Capture the cell that displays the provided text and extract its (x, y) central coordinate. 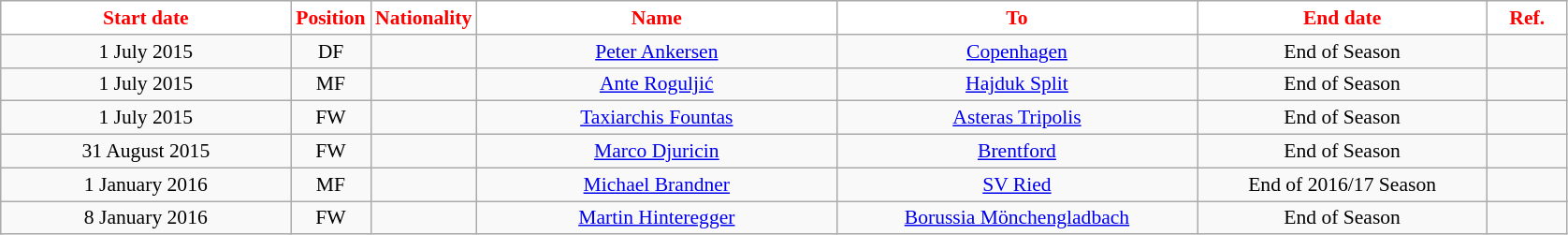
Position (331, 18)
Copenhagen (1016, 51)
Ref. (1527, 18)
Nationality (423, 18)
Name (657, 18)
End date (1343, 18)
Borussia Mönchengladbach (1016, 218)
DF (331, 51)
8 January 2016 (146, 218)
End of 2016/17 Season (1343, 184)
Michael Brandner (657, 184)
Ante Roguljić (657, 84)
Hajduk Split (1016, 84)
1 January 2016 (146, 184)
Taxiarchis Fountas (657, 118)
Start date (146, 18)
SV Ried (1016, 184)
Martin Hinteregger (657, 218)
Asteras Tripolis (1016, 118)
31 August 2015 (146, 152)
Brentford (1016, 152)
Peter Ankersen (657, 51)
Marco Djuricin (657, 152)
To (1016, 18)
